Search for the cell housing the specified text and yield its [x, y] center coordinate. 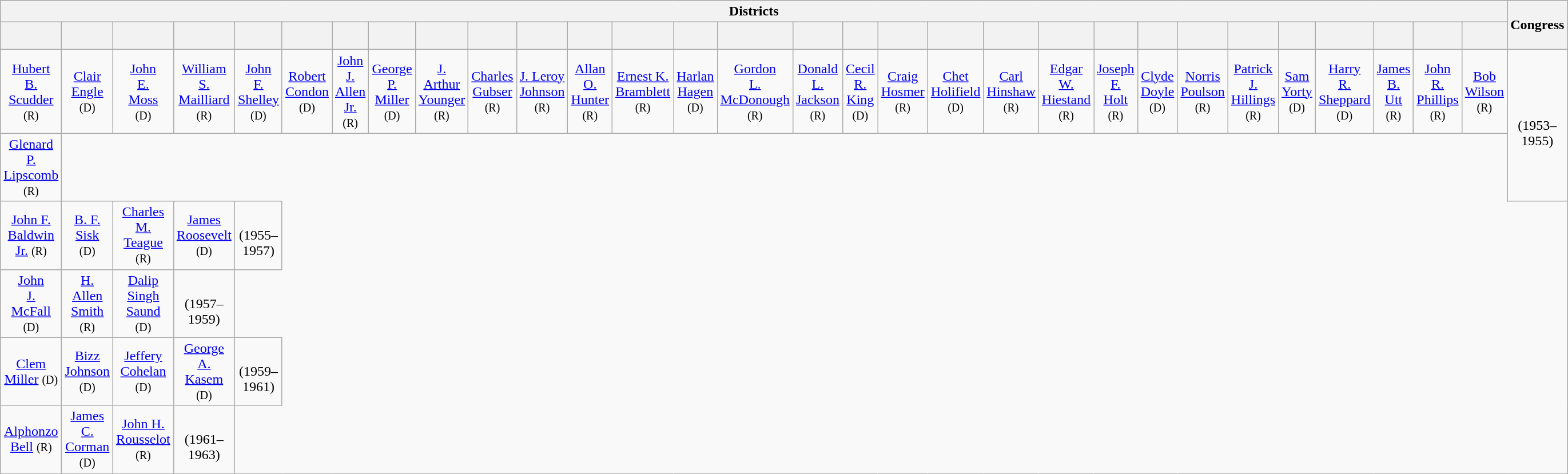
ClairEngle(D) [87, 91]
CecilR.King(D) [860, 91]
AlphonzoBell (R) [31, 439]
JohnE.Moss(D) [144, 91]
Congress [1537, 25]
ClemMiller (D) [31, 372]
HubertB.Scudder(R) [31, 91]
CarlHinshaw(R) [1011, 91]
DonaldL.Jackson(R) [818, 91]
SamYorty(D) [1297, 91]
(1955–1957) [258, 236]
HarlanHagen(D) [695, 91]
DalipSinghSaund(D) [144, 303]
CharlesGubser(R) [492, 91]
GlenardP.Lipscomb(R) [31, 167]
John H.Rousselot (R) [144, 439]
HarryR.Sheppard(D) [1344, 91]
ClydeDoyle(D) [1157, 91]
NorrisPoulson (R) [1203, 91]
(1961–1963) [204, 439]
WilliamS.Mailliard(R) [204, 91]
PatrickJ.Hillings(R) [1253, 91]
BizzJohnson(D) [87, 372]
Ernest K.Bramblett(R) [643, 91]
BobWilson(R) [1485, 91]
George A.Kasem (D) [204, 372]
GordonL.McDonough(R) [755, 91]
Districts [754, 11]
ChetHolifield(D) [956, 91]
JefferyCohelan(D) [144, 372]
(1957–1959) [204, 303]
CraigHosmer(R) [902, 91]
JohnF.Shelley(D) [258, 91]
J. LeroyJohnson(R) [542, 91]
Edgar W.Hiestand(R) [1066, 91]
JamesB.Utt(R) [1394, 91]
Allan O.Hunter(R) [590, 91]
JohnJ.McFall(D) [31, 303]
(1953–1955) [1537, 126]
John F.BaldwinJr. (R) [31, 236]
GeorgeP.Miller(D) [392, 91]
J.ArthurYounger(R) [441, 91]
B. F.Sisk(D) [87, 236]
CharlesM.Teague(R) [144, 236]
JosephF.Holt(R) [1116, 91]
JohnR.Phillips(R) [1438, 91]
H. AllenSmith(R) [87, 303]
RobertCondon(D) [307, 91]
JamesRoosevelt(D) [204, 236]
James C.Corman (D) [87, 439]
John J.AllenJr. (R) [350, 91]
(1959–1961) [258, 372]
